Scan for the cell matching the given text and deliver its (x, y) coordinate at center. 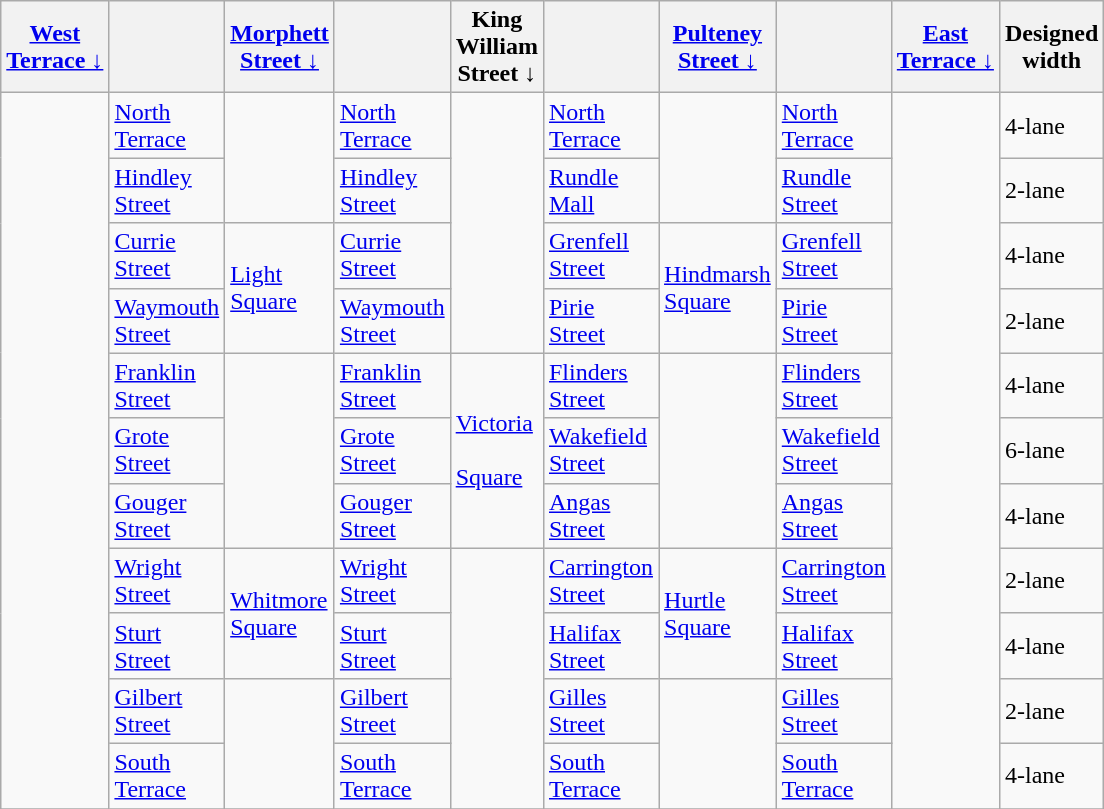
6-lane (1051, 450)
KingWilliamStreet ↓ (496, 47)
WhitmoreSquare (280, 613)
HindmarshSquare (718, 288)
HurtleSquare (718, 613)
Designedwidth (1051, 47)
PulteneyStreet ↓ (718, 47)
RundleMall (600, 190)
WestTerrace ↓ (55, 47)
EastTerrace ↓ (945, 47)
LightSquare (280, 288)
RundleStreet (834, 190)
MorphettStreet ↓ (280, 47)
VictoriaSquare (496, 450)
